Find where the given text appears and provide that cell's center as (x, y) coordinate. 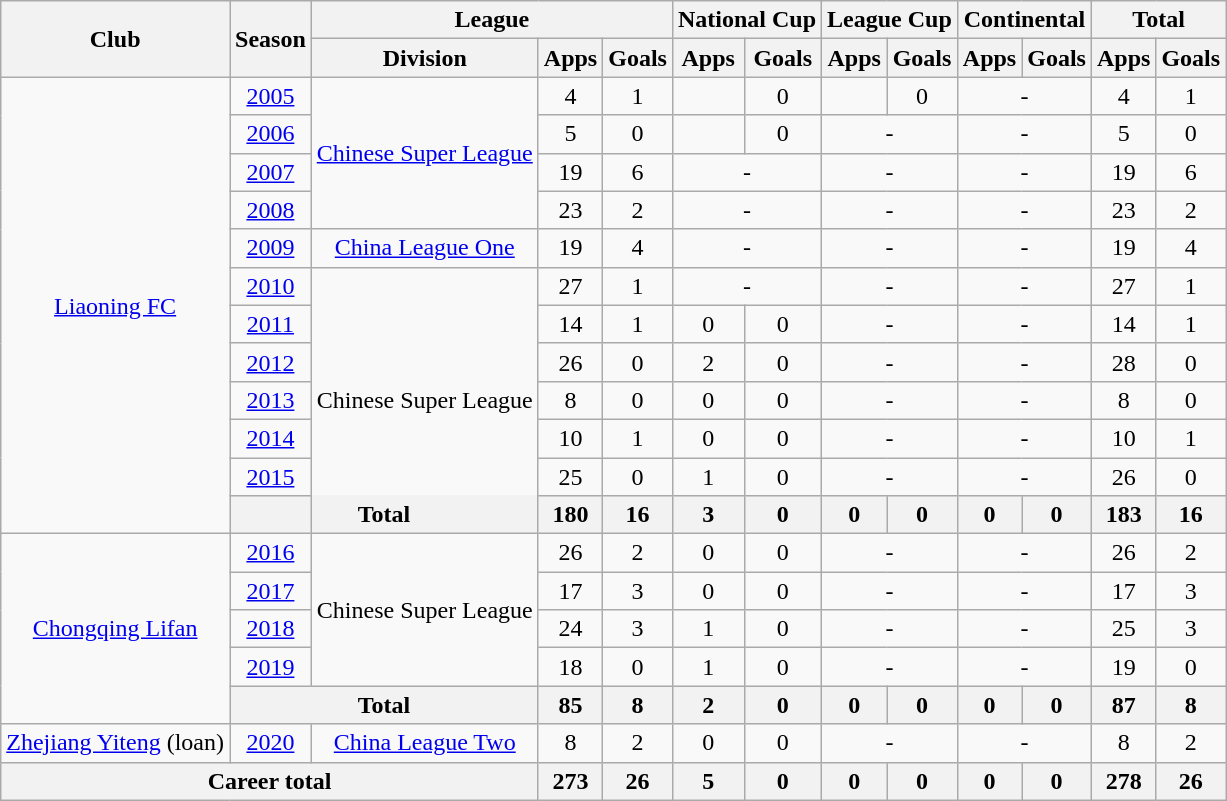
85 (570, 705)
Chongqing Lifan (116, 629)
2014 (271, 438)
National Cup (746, 20)
28 (1123, 362)
Club (116, 39)
273 (570, 781)
Career total (270, 781)
Liaoning FC (116, 306)
2018 (271, 629)
Zhejiang Yiteng (loan) (116, 743)
18 (570, 667)
180 (570, 515)
2005 (271, 96)
2007 (271, 172)
Continental (1024, 20)
2008 (271, 210)
Season (271, 39)
24 (570, 629)
2013 (271, 400)
2010 (271, 286)
2020 (271, 743)
China League Two (424, 743)
2019 (271, 667)
2015 (271, 477)
2011 (271, 324)
87 (1123, 705)
2009 (271, 248)
League Cup (890, 20)
2017 (271, 591)
China League One (424, 248)
278 (1123, 781)
2016 (271, 553)
Division (424, 58)
2012 (271, 362)
League (492, 20)
2006 (271, 134)
183 (1123, 515)
